From the cell containing the given text, extract its center point as [X, Y] coordinate. 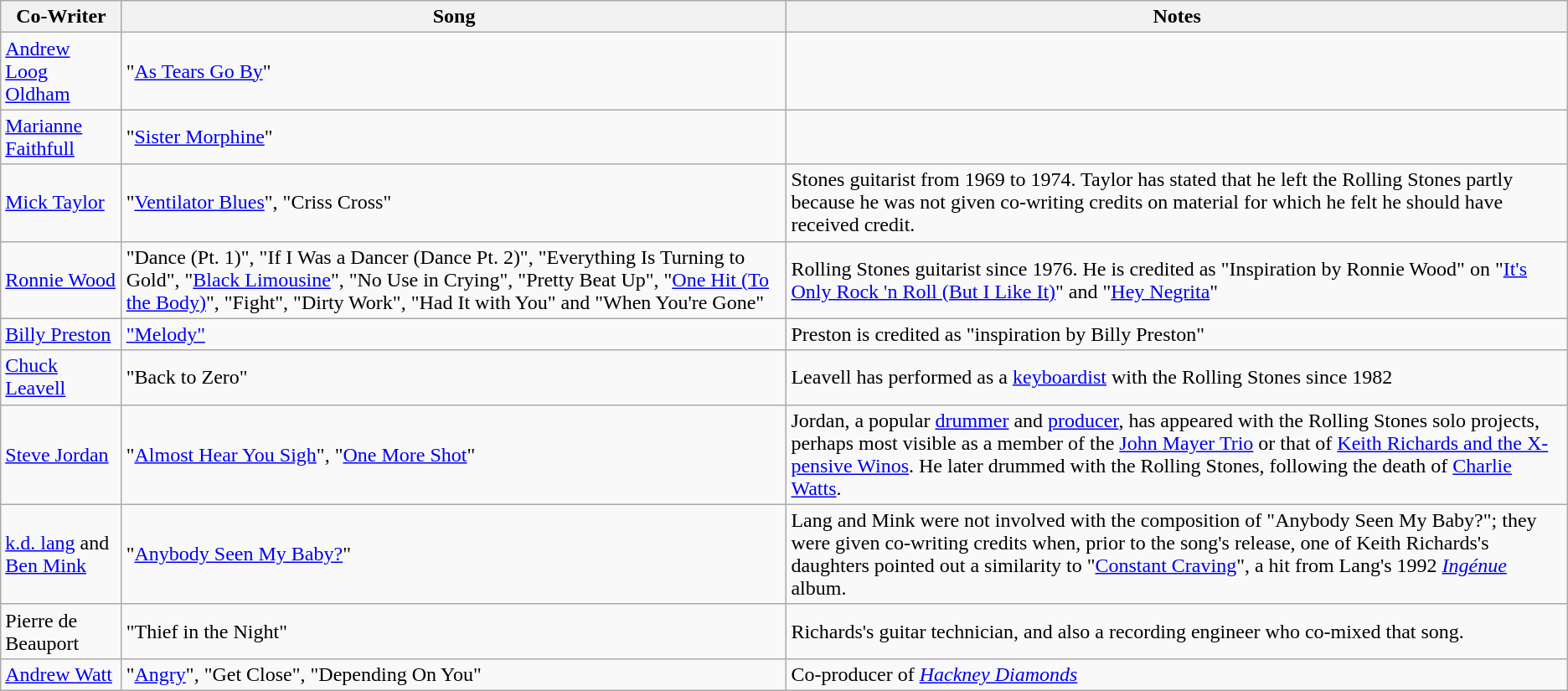
"Back to Zero" [454, 377]
"Melody" [454, 334]
Richards's guitar technician, and also a recording engineer who co-mixed that song. [1177, 632]
Song [454, 17]
Rolling Stones guitarist since 1976. He is credited as "Inspiration by Ronnie Wood" on "It's Only Rock 'n Roll (But I Like It)" and "Hey Negrita" [1177, 280]
Pierre de Beauport [61, 632]
Leavell has performed as a keyboardist with the Rolling Stones since 1982 [1177, 377]
Marianne Faithfull [61, 137]
k.d. lang and Ben Mink [61, 554]
Mick Taylor [61, 203]
"Thief in the Night" [454, 632]
Notes [1177, 17]
"Angry", "Get Close", "Depending On You" [454, 674]
"Almost Hear You Sigh", "One More Shot" [454, 454]
Billy Preston [61, 334]
Co-Writer [61, 17]
"As Tears Go By" [454, 71]
Co-producer of Hackney Diamonds [1177, 674]
Ronnie Wood [61, 280]
"Anybody Seen My Baby?" [454, 554]
Steve Jordan [61, 454]
"Ventilator Blues", "Criss Cross" [454, 203]
Preston is credited as "inspiration by Billy Preston" [1177, 334]
Andrew Watt [61, 674]
"Sister Morphine" [454, 137]
Chuck Leavell [61, 377]
Andrew Loog Oldham [61, 71]
